Detect which cell encompasses the target text, then output its (x, y) center coordinate. 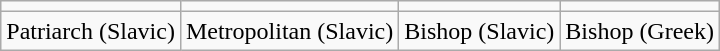
Bishop (Slavic) (480, 31)
Bishop (Greek) (640, 31)
Metropolitan (Slavic) (289, 31)
Patriarch (Slavic) (91, 31)
